Identify which cell holds the provided text, then report its (x, y) central coordinate. 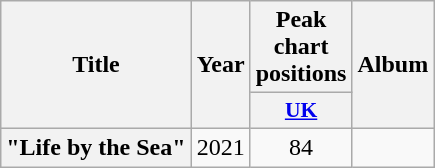
2021 (220, 147)
84 (301, 147)
Peak chart positions (301, 47)
Album (393, 65)
UK (301, 111)
Year (220, 65)
Title (96, 65)
"Life by the Sea" (96, 147)
